Provide the [x, y] coordinate of the cell's center where the given text is located.  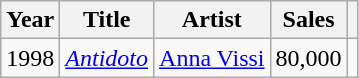
Title [107, 20]
Sales [308, 20]
Antidoto [107, 58]
Anna Vissi [212, 58]
80,000 [308, 58]
Year [30, 20]
Artist [212, 20]
1998 [30, 58]
